For the text-containing cell, return its midpoint in [x, y] coordinate format. 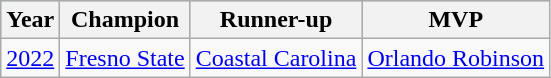
Fresno State [125, 58]
Coastal Carolina [276, 58]
2022 [30, 58]
Runner-up [276, 20]
Year [30, 20]
Orlando Robinson [456, 58]
Champion [125, 20]
MVP [456, 20]
